From the cell containing the given text, extract its center point as [X, Y] coordinate. 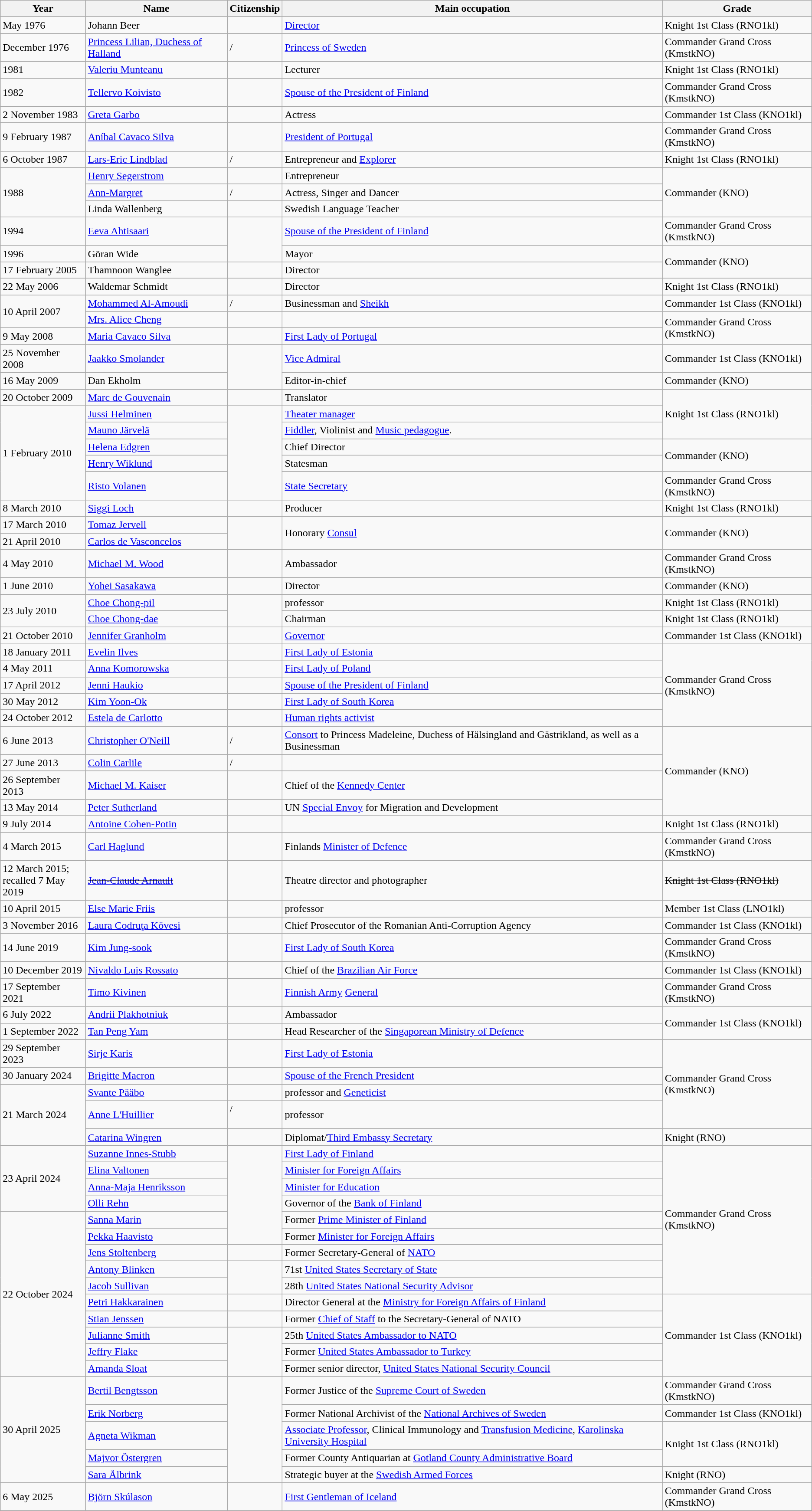
Petri Hakkarainen [156, 1302]
Sirje Karis [156, 1053]
Maria Cavaco Silva [156, 336]
17 April 2012 [43, 685]
Swedish Language Teacher [472, 209]
Lecturer [472, 70]
Translator [472, 397]
Evelin Ilves [156, 652]
Mrs. Alice Cheng [156, 320]
Theater manager [472, 414]
16 May 2009 [43, 381]
Vice Admiral [472, 358]
Actress, Singer and Dancer [472, 192]
Chief Prosecutor of the Romanian Anti-Corruption Agency [472, 925]
Statesman [472, 463]
4 May 2011 [43, 669]
18 January 2011 [43, 652]
Former Chief of Staff to the Secretary-General of NATO [472, 1319]
Thamnoon Wanglee [156, 270]
Diplomat/Third Embassy Secretary [472, 1137]
May 1976 [43, 25]
10 April 2015 [43, 909]
Else Marie Friis [156, 909]
Citizenship [255, 9]
25th United States Ambassador to NATO [472, 1335]
Mohammed Al-Amoudi [156, 303]
Choe Chong-pil [156, 603]
Suzanne Innes-Stubb [156, 1154]
Stian Jenssen [156, 1319]
Head Researcher of the Singaporean Ministry of Defence [472, 1031]
Jenni Haukio [156, 685]
Carlos de Vasconcelos [156, 541]
Estela de Carlotto [156, 718]
Chief of the Kennedy Center [472, 785]
Sara Ålbrink [156, 1475]
Michael M. Kaiser [156, 785]
Andrii Plakhotniuk [156, 1015]
Princess of Sweden [472, 48]
Svante Pääbo [156, 1092]
1 June 2010 [43, 586]
10 December 2019 [43, 970]
1994 [43, 231]
28th United States National Security Advisor [472, 1286]
Human rights activist [472, 718]
13 May 2014 [43, 807]
Producer [472, 508]
Consort to Princess Madeleine, Duchess of Hälsingland and Gästrikland, as well as a Businessman [472, 740]
Jennifer Granholm [156, 636]
Governor [472, 636]
Göran Wide [156, 254]
Former United States Ambassador to Turkey [472, 1352]
8 March 2010 [43, 508]
Former National Archivist of the National Archives of Sweden [472, 1413]
4 May 2010 [43, 564]
Former Justice of the Supreme Court of Sweden [472, 1391]
22 October 2024 [43, 1295]
Carl Haglund [156, 846]
Majvor Östergren [156, 1458]
Member 1st Class (LNO1kl) [737, 909]
Director General at the Ministry for Foreign Affairs of Finland [472, 1302]
Choe Chong-dae [156, 619]
Brigitte Macron [156, 1076]
30 May 2012 [43, 701]
Strategic buyer at the Swedish Armed Forces [472, 1475]
14 June 2019 [43, 947]
10 April 2007 [43, 311]
Editor-in-chief [472, 381]
President of Portugal [472, 137]
Sanna Marin [156, 1220]
Michael M. Wood [156, 564]
Antony Blinken [156, 1269]
Grade [737, 9]
Jacob Sullivan [156, 1286]
Honorary Consul [472, 533]
Colin Carlile [156, 763]
1 February 2010 [43, 453]
Finnish Army General [472, 993]
2 November 1983 [43, 115]
1996 [43, 254]
Former Minister for Foreign Affairs [472, 1236]
Year [43, 9]
Kim Jung-sook [156, 947]
Tellervo Koivisto [156, 92]
Name [156, 9]
17 February 2005 [43, 270]
29 September 2023 [43, 1053]
Pekka Haavisto [156, 1236]
27 June 2013 [43, 763]
20 October 2009 [43, 397]
25 November 2008 [43, 358]
Nivaldo Luis Rossato [156, 970]
Bertil Bengtsson [156, 1391]
17 September 2021 [43, 993]
Tomaz Jervell [156, 524]
Jean-Claude Arnault [156, 881]
Peter Sutherland [156, 807]
1982 [43, 92]
Laura Codruţa Kövesi [156, 925]
3 November 2016 [43, 925]
Associate Professor, Clinical Immunology and Transfusion Medicine, Karolinska University Hospital [472, 1435]
Former Secretary-General of NATO [472, 1253]
Elina Valtonen [156, 1170]
December 1976 [43, 48]
Timo Kivinen [156, 993]
Main occupation [472, 9]
Anne L'Huillier [156, 1115]
6 October 1987 [43, 159]
Amanda Sloat [156, 1368]
Waldemar Schmidt [156, 287]
Agneta Wikman [156, 1435]
Yohei Sasakawa [156, 586]
Jussi Helminen [156, 414]
Linda Wallenberg [156, 209]
Lars-Eric Lindblad [156, 159]
Henry Wiklund [156, 463]
First Gentleman of Iceland [472, 1497]
26 September 2013 [43, 785]
22 May 2006 [43, 287]
Siggi Loch [156, 508]
24 October 2012 [43, 718]
Governor of the Bank of Finland [472, 1203]
Erik Norberg [156, 1413]
Former Prime Minister of Finland [472, 1220]
professor and Geneticist [472, 1092]
Chief of the Brazilian Air Force [472, 970]
30 January 2024 [43, 1076]
State Secretary [472, 486]
First Lady of Finland [472, 1154]
Minister for Foreign Affairs [472, 1170]
4 March 2015 [43, 846]
Tan Peng Yam [156, 1031]
Fiddler, Violinist and Music pedagogue. [472, 430]
Marc de Gouvenain [156, 397]
21 March 2024 [43, 1115]
21 April 2010 [43, 541]
Julianne Smith [156, 1335]
Valeriu Munteanu [156, 70]
9 February 1987 [43, 137]
Entrepreneur [472, 176]
Chairman [472, 619]
71st United States Secretary of State [472, 1269]
Henry Segerstrom [156, 176]
Businessman and Sheikh [472, 303]
Björn Skúlason [156, 1497]
Chief Director [472, 447]
9 May 2008 [43, 336]
Olli Rehn [156, 1203]
Antoine Cohen-Potin [156, 824]
Jeffry Flake [156, 1352]
Risto Volanen [156, 486]
Anna Komorowska [156, 669]
Ann-Margret [156, 192]
Jaakko Smolander [156, 358]
UN Special Envoy for Migration and Development [472, 807]
Actress [472, 115]
6 June 2013 [43, 740]
30 April 2025 [43, 1429]
Helena Edgren [156, 447]
Christopher O'Neill [156, 740]
Mauno Järvelä [156, 430]
6 July 2022 [43, 1015]
Minister for Education [472, 1187]
Former County Antiquarian at Gotland County Administrative Board [472, 1458]
12 March 2015;recalled 7 May 2019 [43, 881]
17 March 2010 [43, 524]
23 July 2010 [43, 611]
Jens Stoltenberg [156, 1253]
Dan Ekholm [156, 381]
Former senior director, United States National Security Council [472, 1368]
23 April 2024 [43, 1178]
Johann Beer [156, 25]
First Lady of Poland [472, 669]
Greta Garbo [156, 115]
Kim Yoon-Ok [156, 701]
Eeva Ahtisaari [156, 231]
Mayor [472, 254]
Princess Lilian, Duchess of Halland [156, 48]
Aníbal Cavaco Silva [156, 137]
Entrepreneur and Explorer [472, 159]
Catarina Wingren [156, 1137]
First Lady of Portugal [472, 336]
Finlands Minister of Defence [472, 846]
Theatre director and photographer [472, 881]
Spouse of the French President [472, 1076]
1981 [43, 70]
9 July 2014 [43, 824]
1 September 2022 [43, 1031]
1988 [43, 192]
21 October 2010 [43, 636]
Anna-Maja Henriksson [156, 1187]
6 May 2025 [43, 1497]
